Find where the given text appears and provide that cell's center as (x, y) coordinate. 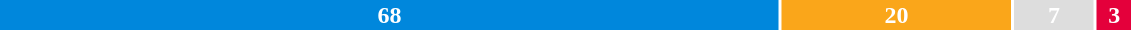
20 (896, 15)
68 (390, 15)
7 (1054, 15)
